Find where the given text appears and provide that cell's center as (X, Y) coordinate. 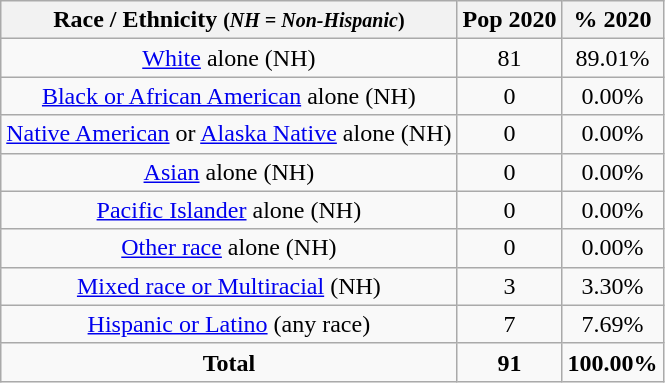
% 2020 (612, 20)
89.01% (612, 58)
3 (510, 286)
Mixed race or Multiracial (NH) (229, 286)
7.69% (612, 324)
81 (510, 58)
91 (510, 362)
Pacific Islander alone (NH) (229, 210)
Black or African American alone (NH) (229, 96)
White alone (NH) (229, 58)
Total (229, 362)
7 (510, 324)
Native American or Alaska Native alone (NH) (229, 134)
Hispanic or Latino (any race) (229, 324)
3.30% (612, 286)
Pop 2020 (510, 20)
100.00% (612, 362)
Other race alone (NH) (229, 248)
Race / Ethnicity (NH = Non-Hispanic) (229, 20)
Asian alone (NH) (229, 172)
